Extract the [x, y] coordinate from the center of the cell holding the provided text.  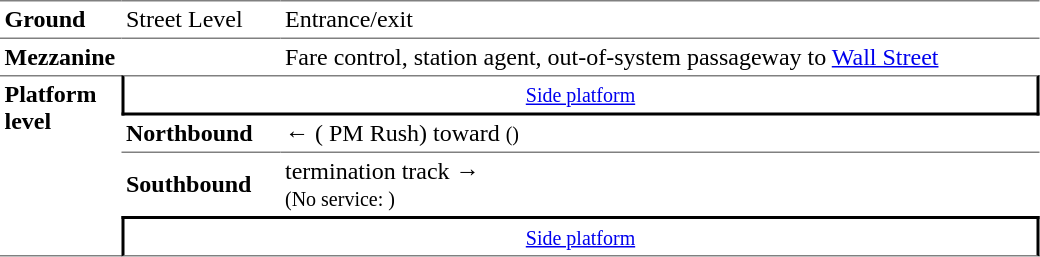
Northbound [202, 135]
Platform level [61, 166]
Street Level [202, 20]
← ( PM Rush) toward () [660, 135]
Fare control, station agent, out-of-system passageway to Wall Street [660, 57]
termination track → (No service: ) [660, 184]
Southbound [202, 184]
Entrance/exit [660, 20]
Ground [61, 20]
Mezzanine [140, 57]
